Locate the cell with the specified text and output its [X, Y] center coordinate. 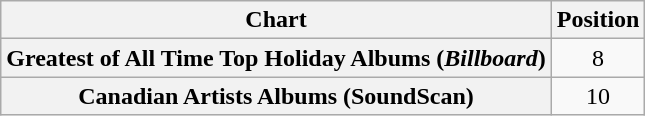
Greatest of All Time Top Holiday Albums (Billboard) [276, 58]
8 [598, 58]
Position [598, 20]
10 [598, 96]
Chart [276, 20]
Canadian Artists Albums (SoundScan) [276, 96]
